Determine the (x, y) coordinate at the center of the cell enclosing the given text.  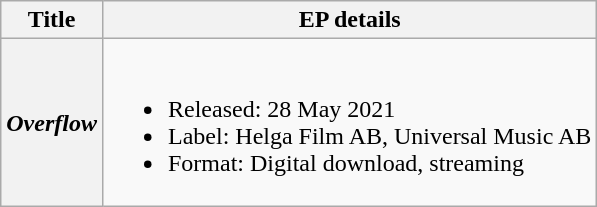
Released: 28 May 2021Label: Helga Film AB, Universal Music ABFormat: Digital download, streaming (349, 122)
Title (52, 20)
Overflow (52, 122)
EP details (349, 20)
